Detect which cell encompasses the target text, then output its (x, y) center coordinate. 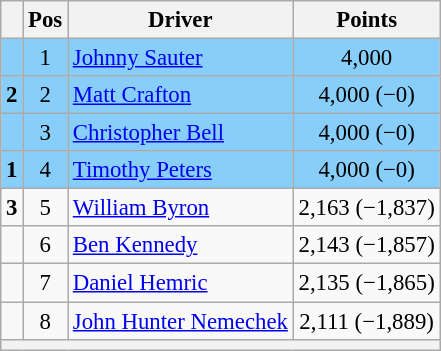
2,135 (−1,865) (366, 283)
Christopher Bell (181, 133)
Driver (181, 20)
William Byron (181, 208)
Matt Crafton (181, 95)
5 (46, 208)
Pos (46, 20)
Daniel Hemric (181, 283)
4,000 (366, 58)
2,163 (−1,837) (366, 208)
4 (46, 170)
Timothy Peters (181, 170)
Johnny Sauter (181, 58)
John Hunter Nemechek (181, 321)
2,111 (−1,889) (366, 321)
8 (46, 321)
Ben Kennedy (181, 245)
7 (46, 283)
Points (366, 20)
2,143 (−1,857) (366, 245)
6 (46, 245)
